Search for the cell housing the specified text and yield its (X, Y) center coordinate. 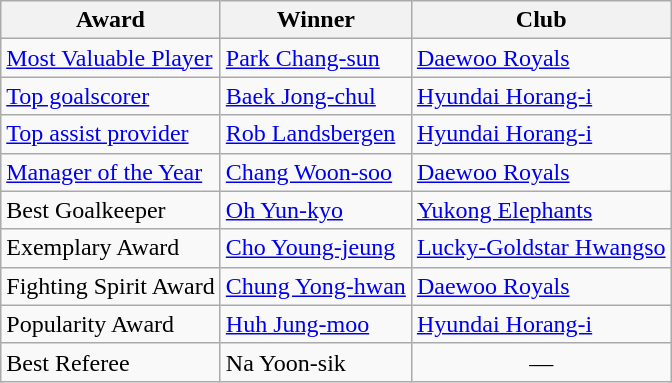
Huh Jung-moo (316, 324)
Popularity Award (111, 324)
Top goalscorer (111, 96)
Most Valuable Player (111, 58)
Rob Landsbergen (316, 134)
Award (111, 20)
Chang Woon-soo (316, 172)
Oh Yun-kyo (316, 210)
Fighting Spirit Award (111, 286)
Yukong Elephants (541, 210)
Top assist provider (111, 134)
Park Chang-sun (316, 58)
Best Referee (111, 362)
— (541, 362)
Exemplary Award (111, 248)
Chung Yong-hwan (316, 286)
Club (541, 20)
Manager of the Year (111, 172)
Lucky-Goldstar Hwangso (541, 248)
Cho Young-jeung (316, 248)
Best Goalkeeper (111, 210)
Baek Jong-chul (316, 96)
Na Yoon-sik (316, 362)
Winner (316, 20)
